For the text-containing cell, return its midpoint in [x, y] coordinate format. 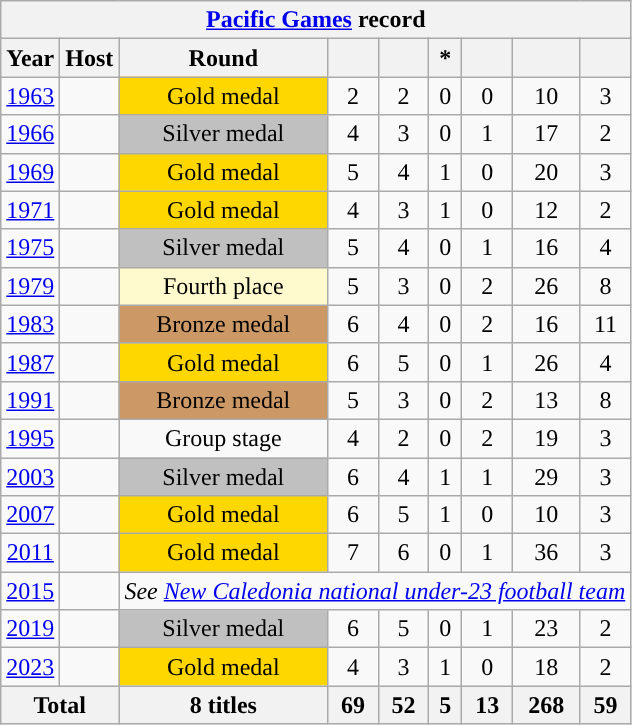
11 [606, 324]
18 [546, 667]
17 [546, 134]
Total [60, 705]
52 [403, 705]
1979 [30, 286]
23 [546, 629]
69 [353, 705]
19 [546, 438]
59 [606, 705]
See New Caledonia national under-23 football team [375, 591]
20 [546, 172]
2011 [30, 553]
* [446, 58]
8 titles [224, 705]
Group stage [224, 438]
268 [546, 705]
1969 [30, 172]
2003 [30, 477]
Round [224, 58]
Host [90, 58]
1975 [30, 248]
1987 [30, 362]
36 [546, 553]
1983 [30, 324]
29 [546, 477]
2007 [30, 515]
2015 [30, 591]
1991 [30, 400]
Pacific Games record [316, 20]
1963 [30, 96]
1971 [30, 210]
Fourth place [224, 286]
2023 [30, 667]
7 [353, 553]
Year [30, 58]
1966 [30, 134]
2019 [30, 629]
12 [546, 210]
1995 [30, 438]
